Capture the cell that displays the provided text and extract its (X, Y) central coordinate. 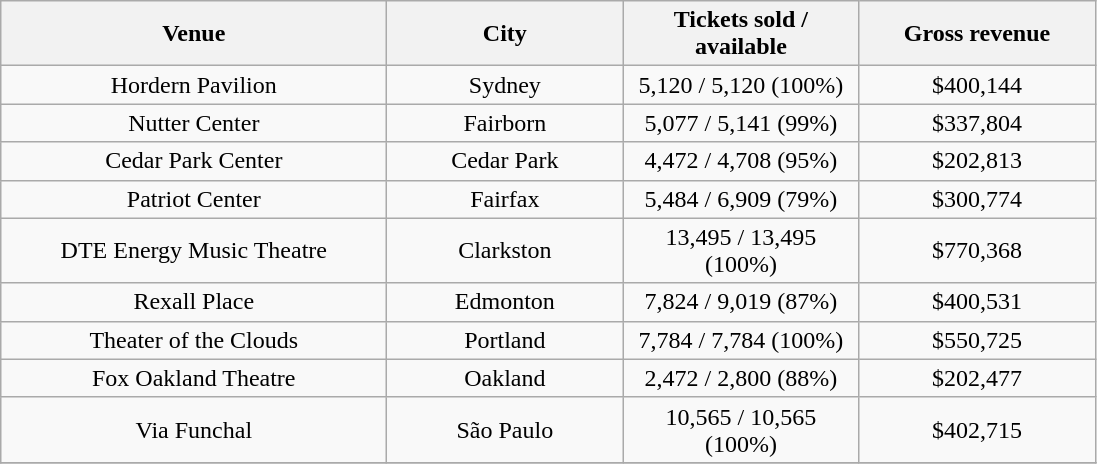
$402,715 (977, 430)
Cedar Park Center (194, 161)
$202,477 (977, 378)
Fox Oakland Theatre (194, 378)
Venue (194, 34)
$550,725 (977, 340)
2,472 / 2,800 (88%) (741, 378)
Sydney (505, 85)
Via Funchal (194, 430)
$202,813 (977, 161)
Theater of the Clouds (194, 340)
Hordern Pavilion (194, 85)
DTE Energy Music Theatre (194, 250)
$770,368 (977, 250)
$300,774 (977, 199)
$400,144 (977, 85)
5,484 / 6,909 (79%) (741, 199)
Rexall Place (194, 302)
4,472 / 4,708 (95%) (741, 161)
10,565 / 10,565 (100%) (741, 430)
7,784 / 7,784 (100%) (741, 340)
5,077 / 5,141 (99%) (741, 123)
$337,804 (977, 123)
Cedar Park (505, 161)
Edmonton (505, 302)
5,120 / 5,120 (100%) (741, 85)
Portland (505, 340)
Fairborn (505, 123)
13,495 / 13,495 (100%) (741, 250)
Fairfax (505, 199)
$400,531 (977, 302)
Patriot Center (194, 199)
Oakland (505, 378)
Gross revenue (977, 34)
Clarkston (505, 250)
Tickets sold / available (741, 34)
Nutter Center (194, 123)
7,824 / 9,019 (87%) (741, 302)
São Paulo (505, 430)
City (505, 34)
